Pinpoint the cell where the given text exists, returning its (X, Y) midpoint coordinate. 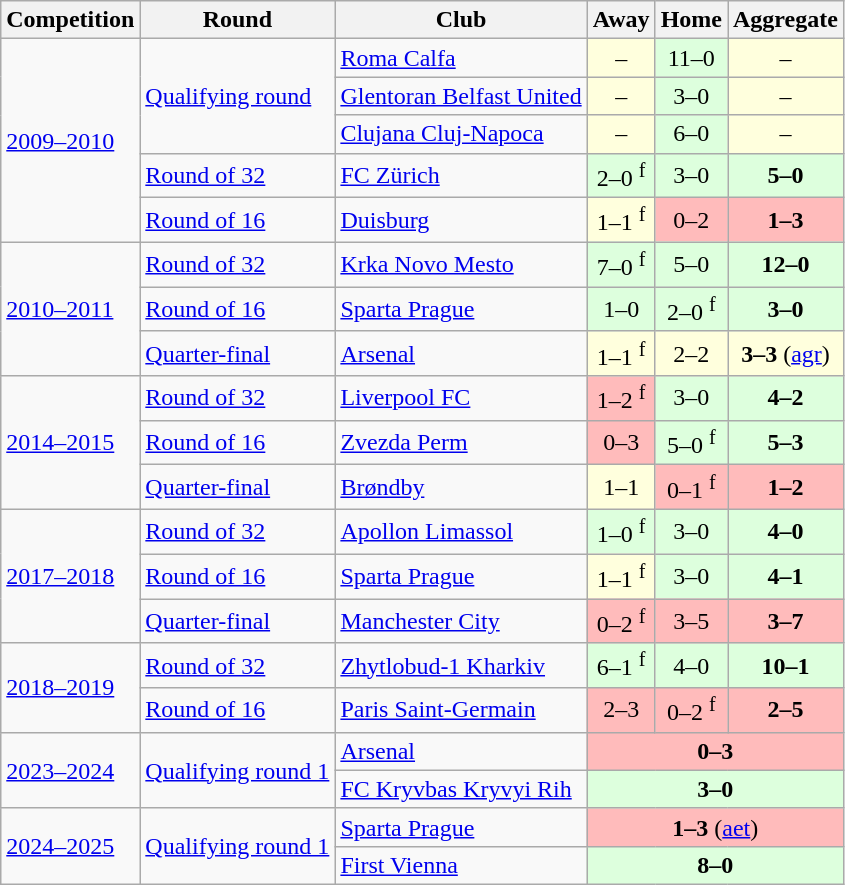
2009–2010 (70, 140)
Zvezda Perm (461, 442)
Round (238, 20)
2–5 (786, 710)
Krka Novo Mesto (461, 264)
2–3 (621, 710)
4–2 (786, 398)
1–2 f (621, 398)
1–0 (621, 310)
4–1 (786, 576)
Paris Saint-Germain (461, 710)
Club (461, 20)
2–2 (691, 354)
2024–2025 (70, 846)
5–3 (786, 442)
Competition (70, 20)
Qualifying round (238, 96)
Duisburg (461, 220)
Away (621, 20)
1–3 (aet) (715, 827)
0–2 (691, 220)
1–1 (621, 488)
1–2 (786, 488)
Brøndby (461, 488)
6–1 f (621, 666)
2017–2018 (70, 576)
5–0 f (691, 442)
0–1 f (691, 488)
First Vienna (461, 865)
3–3 (agr) (786, 354)
FC Kryvbas Kryvyi Rih (461, 789)
Manchester City (461, 622)
2023–2024 (70, 770)
FC Zürich (461, 176)
Roma Calfa (461, 58)
10–1 (786, 666)
2010–2011 (70, 309)
Glentoran Belfast United (461, 96)
Aggregate (786, 20)
2018–2019 (70, 688)
3–7 (786, 622)
Apollon Limassol (461, 532)
Clujana Cluj-Napoca (461, 134)
11–0 (691, 58)
Home (691, 20)
1–3 (786, 220)
7–0 f (621, 264)
3–5 (691, 622)
Zhytlobud-1 Kharkiv (461, 666)
Liverpool FC (461, 398)
1–0 f (621, 532)
8–0 (715, 865)
6–0 (691, 134)
12–0 (786, 264)
2014–2015 (70, 443)
